From the cell containing the given text, extract its center point as [X, Y] coordinate. 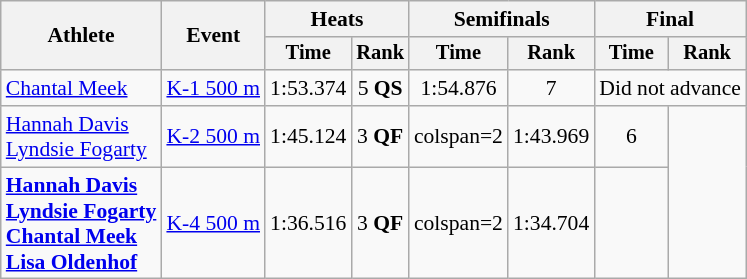
1:34.704 [551, 223]
1:36.516 [308, 223]
6 [631, 136]
Hannah DavisLyndsie FogartyChantal MeekLisa Oldenhof [82, 223]
Chantal Meek [82, 88]
K-1 500 m [213, 88]
1:43.969 [551, 136]
Did not advance [670, 88]
Hannah Davis Lyndsie Fogarty [82, 136]
1:54.876 [458, 88]
Semifinals [502, 19]
Athlete [82, 36]
Event [213, 36]
K-2 500 m [213, 136]
Heats [337, 19]
1:53.374 [308, 88]
1:45.124 [308, 136]
5 QS [380, 88]
7 [551, 88]
Final [670, 19]
K-4 500 m [213, 223]
